For the text-containing cell, return its midpoint in (x, y) coordinate format. 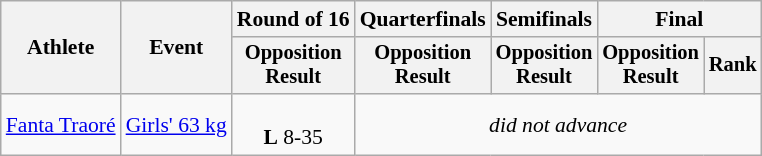
Final (679, 19)
Rank (733, 66)
Athlete (61, 48)
L 8-35 (294, 124)
Semifinals (544, 19)
Quarterfinals (423, 19)
Fanta Traoré (61, 124)
Event (176, 48)
did not advance (558, 124)
Girls' 63 kg (176, 124)
Round of 16 (294, 19)
